Find where the given text appears and provide that cell's center as (X, Y) coordinate. 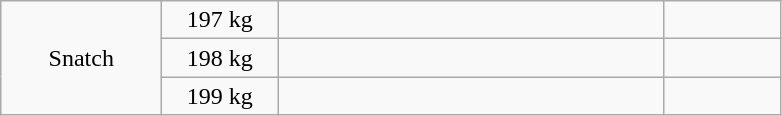
199 kg (220, 96)
198 kg (220, 58)
Snatch (82, 58)
197 kg (220, 20)
